Identify which cell holds the provided text, then report its (x, y) central coordinate. 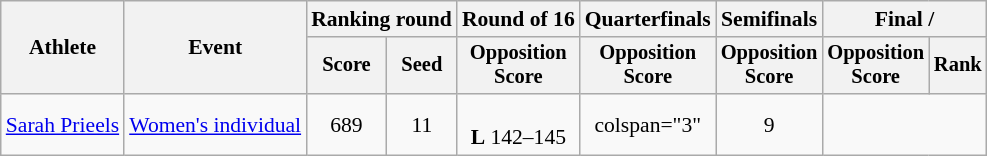
Sarah Prieels (62, 124)
Ranking round (382, 19)
Quarterfinals (648, 19)
Round of 16 (518, 19)
Score (346, 66)
L 142–145 (518, 124)
689 (346, 124)
Semifinals (770, 19)
Final / (904, 19)
Event (215, 48)
9 (770, 124)
Women's individual (215, 124)
Rank (958, 66)
Athlete (62, 48)
11 (422, 124)
Seed (422, 66)
colspan="3" (648, 124)
